Pinpoint the cell where the given text exists, returning its [x, y] midpoint coordinate. 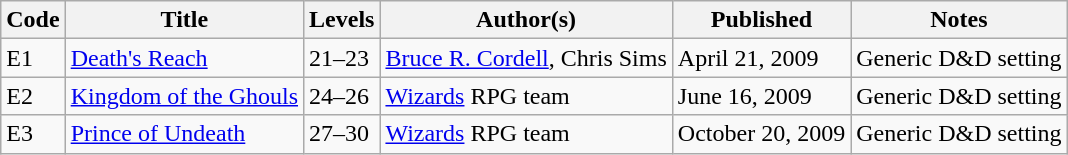
E2 [33, 96]
E3 [33, 134]
Notes [959, 20]
21–23 [342, 58]
Author(s) [526, 20]
E1 [33, 58]
April 21, 2009 [761, 58]
Title [184, 20]
Kingdom of the Ghouls [184, 96]
24–26 [342, 96]
Levels [342, 20]
Code [33, 20]
October 20, 2009 [761, 134]
June 16, 2009 [761, 96]
Death's Reach [184, 58]
Published [761, 20]
Bruce R. Cordell, Chris Sims [526, 58]
Prince of Undeath [184, 134]
27–30 [342, 134]
